For the text-containing cell, return its midpoint in (x, y) coordinate format. 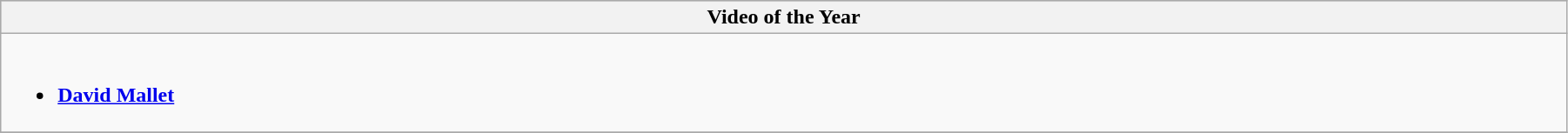
Video of the Year (784, 17)
David Mallet (784, 83)
